Scan for the cell matching the given text and deliver its [X, Y] coordinate at center. 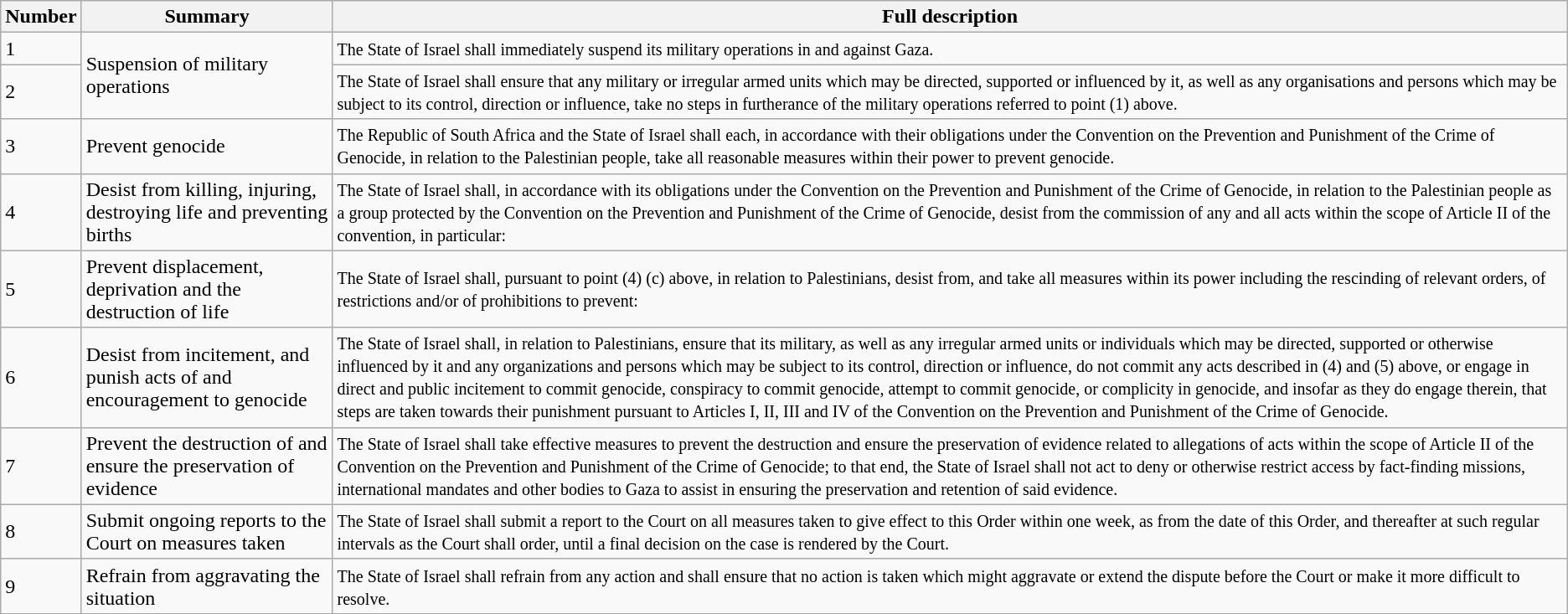
7 [41, 466]
9 [41, 586]
Prevent genocide [207, 146]
1 [41, 49]
2 [41, 92]
Summary [207, 17]
Desist from killing, injuring, destroying life and preventing births [207, 212]
Number [41, 17]
Suspension of military operations [207, 75]
8 [41, 531]
Submit ongoing reports to the Court on measures taken [207, 531]
Refrain from aggravating the situation [207, 586]
Desist from incitement, and punish acts of and encouragement to genocide [207, 377]
Full description [950, 17]
The State of Israel shall immediately suspend its military operations in and against Gaza. [950, 49]
3 [41, 146]
4 [41, 212]
Prevent the destruction of and ensure the preservation of evidence [207, 466]
Prevent displacement, deprivation and the destruction of life [207, 289]
5 [41, 289]
6 [41, 377]
